Capture the cell that displays the provided text and extract its (x, y) central coordinate. 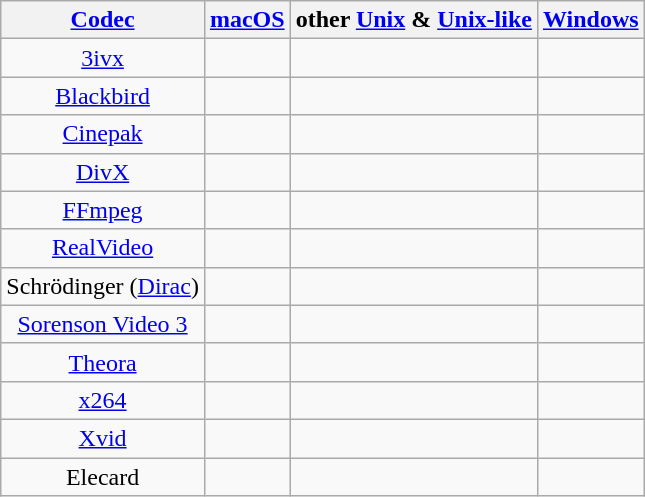
Blackbird (103, 96)
other Unix & Unix-like (414, 20)
Xvid (103, 438)
macOS (247, 20)
FFmpeg (103, 210)
Theora (103, 362)
Windows (590, 20)
DivX (103, 172)
Sorenson Video 3 (103, 324)
Schrödinger (Dirac) (103, 286)
RealVideo (103, 248)
3ivx (103, 58)
Cinepak (103, 134)
Codec (103, 20)
Elecard (103, 477)
x264 (103, 400)
